For the text-containing cell, return its midpoint in [x, y] coordinate format. 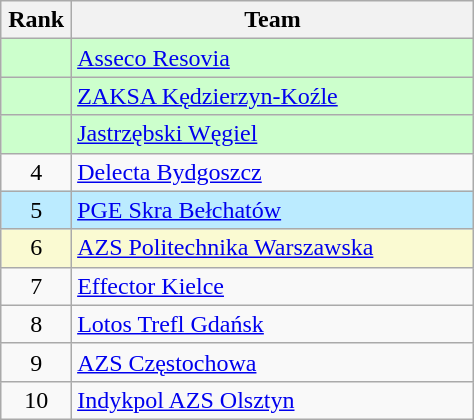
AZS Częstochowa [273, 362]
Indykpol AZS Olsztyn [273, 400]
PGE Skra Bełchatów [273, 210]
6 [36, 248]
Rank [36, 20]
Delecta Bydgoszcz [273, 172]
ZAKSA Kędzierzyn-Koźle [273, 96]
9 [36, 362]
5 [36, 210]
AZS Politechnika Warszawska [273, 248]
8 [36, 324]
4 [36, 172]
10 [36, 400]
Team [273, 20]
7 [36, 286]
Jastrzębski Węgiel [273, 134]
Lotos Trefl Gdańsk [273, 324]
Asseco Resovia [273, 58]
Effector Kielce [273, 286]
